Search for the cell housing the specified text and yield its (X, Y) center coordinate. 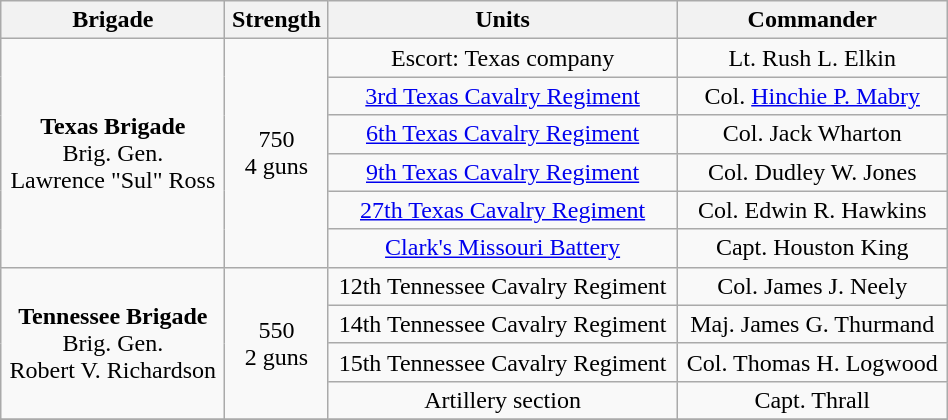
Col. Hinchie P. Mabry (812, 96)
6th Texas Cavalry Regiment (502, 134)
Capt. Houston King (812, 248)
3rd Texas Cavalry Regiment (502, 96)
Maj. James G. Thurmand (812, 324)
Col. James J. Neely (812, 286)
Lt. Rush L. Elkin (812, 58)
Col. Thomas H. Logwood (812, 362)
9th Texas Cavalry Regiment (502, 172)
Units (502, 20)
Texas BrigadeBrig. Gen.Lawrence "Sul" Ross (113, 153)
7504 guns (276, 153)
Clark's Missouri Battery (502, 248)
Strength (276, 20)
Col. Jack Wharton (812, 134)
27th Texas Cavalry Regiment (502, 210)
15th Tennessee Cavalry Regiment (502, 362)
Escort: Texas company (502, 58)
Col. Edwin R. Hawkins (812, 210)
Commander (812, 20)
Brigade (113, 20)
Tennessee BrigadeBrig. Gen.Robert V. Richardson (113, 343)
5502 guns (276, 343)
Col. Dudley W. Jones (812, 172)
12th Tennessee Cavalry Regiment (502, 286)
Capt. Thrall (812, 400)
Artillery section (502, 400)
14th Tennessee Cavalry Regiment (502, 324)
